Scan for the cell matching the given text and deliver its (X, Y) coordinate at center. 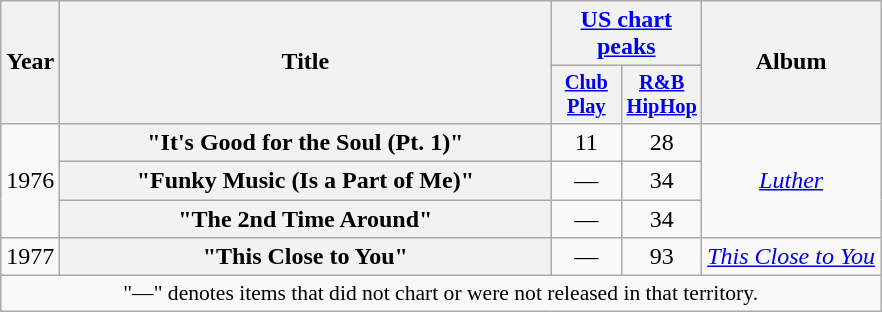
US chart peaks (626, 34)
28 (662, 142)
1976 (30, 180)
Album (792, 62)
This Close to You (792, 257)
R&BHipHop (662, 95)
Luther (792, 180)
Title (306, 62)
"This Close to You" (306, 257)
ClubPlay (586, 95)
"The 2nd Time Around" (306, 219)
"Funky Music (Is a Part of Me)" (306, 181)
11 (586, 142)
93 (662, 257)
Year (30, 62)
"It's Good for the Soul (Pt. 1)" (306, 142)
"—" denotes items that did not chart or were not released in that territory. (441, 294)
1977 (30, 257)
